For the text-containing cell, return its midpoint in [X, Y] coordinate format. 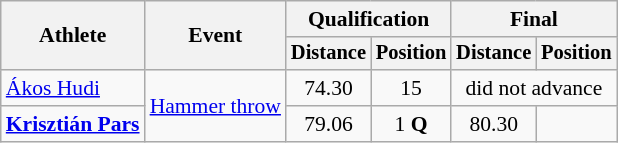
74.30 [328, 88]
15 [411, 88]
did not advance [534, 88]
Qualification [368, 19]
80.30 [494, 124]
Hammer throw [216, 106]
Event [216, 36]
1 Q [411, 124]
Final [534, 19]
Ákos Hudi [73, 88]
79.06 [328, 124]
Athlete [73, 36]
Krisztián Pars [73, 124]
